Provide the (x, y) coordinate of the cell's center where the given text is located.  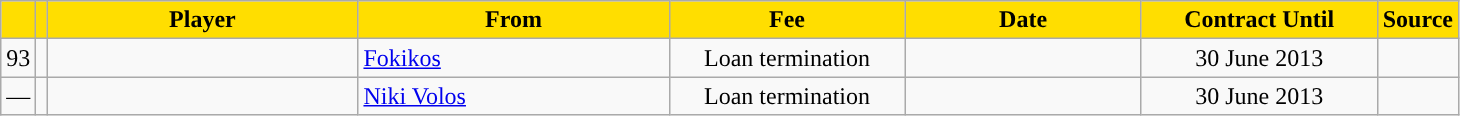
From (514, 20)
— (18, 96)
Source (1418, 20)
Fokikos (514, 58)
Date (1023, 20)
Player (202, 20)
Contract Until (1259, 20)
Fee (787, 20)
Niki Volos (514, 96)
93 (18, 58)
